Determine the (x, y) coordinate at the center of the cell enclosing the given text.  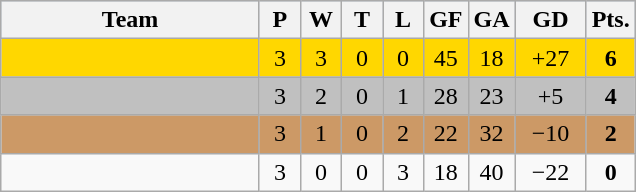
P (280, 20)
GA (492, 20)
28 (446, 96)
4 (610, 96)
40 (492, 172)
L (404, 20)
23 (492, 96)
+5 (550, 96)
GD (550, 20)
6 (610, 58)
W (320, 20)
−10 (550, 134)
+27 (550, 58)
22 (446, 134)
Pts. (610, 20)
45 (446, 58)
−22 (550, 172)
GF (446, 20)
Team (130, 20)
T (362, 20)
32 (492, 134)
